Determine the [X, Y] coordinate at the center of the cell enclosing the given text.  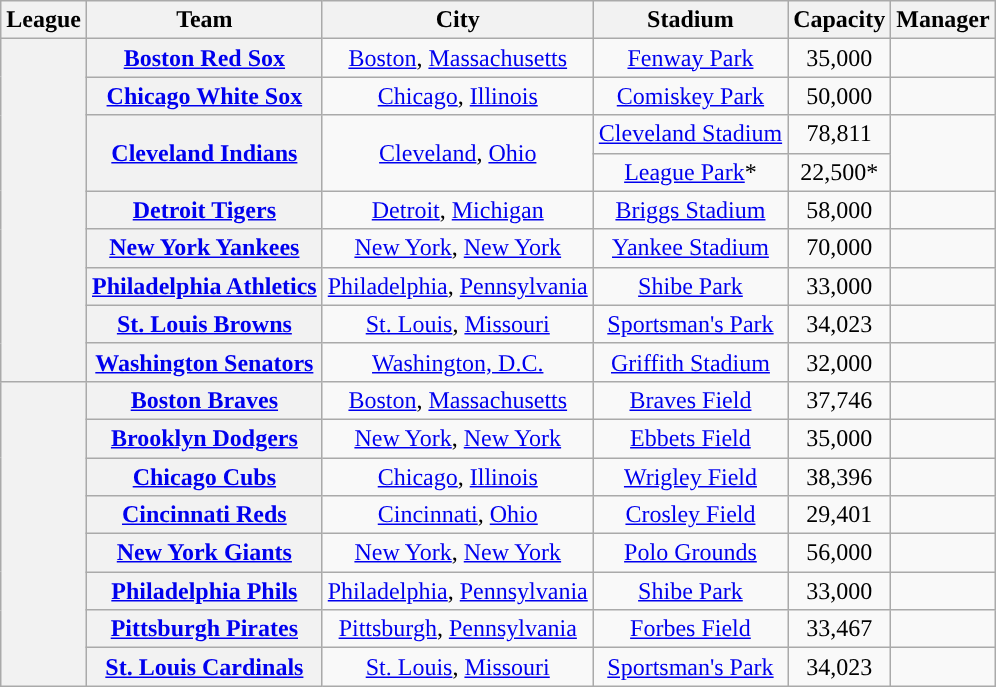
Braves Field [690, 400]
Pittsburgh Pirates [204, 629]
Ebbets Field [690, 438]
33,467 [840, 629]
Cleveland Stadium [690, 134]
Crosley Field [690, 515]
Washington, D.C. [458, 362]
Brooklyn Dodgers [204, 438]
Team [204, 20]
League Park* [690, 172]
St. Louis Browns [204, 324]
Philadelphia Phils [204, 591]
Pittsburgh, Pennsylvania [458, 629]
22,500* [840, 172]
Detroit, Michigan [458, 210]
29,401 [840, 515]
Yankee Stadium [690, 248]
Boston Braves [204, 400]
League [44, 20]
Washington Senators [204, 362]
City [458, 20]
Cincinnati Reds [204, 515]
Manager [943, 20]
Stadium [690, 20]
Wrigley Field [690, 477]
32,000 [840, 362]
Capacity [840, 20]
Cincinnati, Ohio [458, 515]
70,000 [840, 248]
50,000 [840, 96]
Boston Red Sox [204, 58]
Chicago White Sox [204, 96]
Detroit Tigers [204, 210]
New York Giants [204, 553]
Griffith Stadium [690, 362]
Briggs Stadium [690, 210]
Cleveland, Ohio [458, 153]
Philadelphia Athletics [204, 286]
Comiskey Park [690, 96]
St. Louis Cardinals [204, 667]
Chicago Cubs [204, 477]
56,000 [840, 553]
58,000 [840, 210]
37,746 [840, 400]
Polo Grounds [690, 553]
Fenway Park [690, 58]
78,811 [840, 134]
New York Yankees [204, 248]
Forbes Field [690, 629]
38,396 [840, 477]
Cleveland Indians [204, 153]
